Output the [X, Y] coordinate of the center of the cell containing the given text.  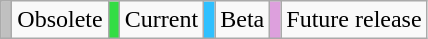
Current [161, 20]
Future release [354, 20]
Obsolete [60, 20]
Beta [242, 20]
